Return the [X, Y] coordinate for the center point of the cell that contains the specified text.  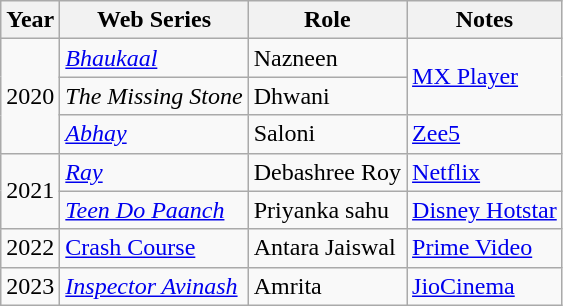
JioCinema [485, 286]
Notes [485, 20]
Disney Hotstar [485, 210]
MX Player [485, 77]
Debashree Roy [327, 172]
Inspector Avinash [154, 286]
Bhaukaal [154, 58]
Antara Jaiswal [327, 248]
Netflix [485, 172]
2022 [30, 248]
Web Series [154, 20]
The Missing Stone [154, 96]
Crash Course [154, 248]
Dhwani [327, 96]
2023 [30, 286]
Abhay [154, 134]
Zee5 [485, 134]
Amrita [327, 286]
Teen Do Paanch [154, 210]
Role [327, 20]
Year [30, 20]
Saloni [327, 134]
Prime Video [485, 248]
Priyanka sahu [327, 210]
2021 [30, 191]
Ray [154, 172]
Nazneen [327, 58]
2020 [30, 96]
